Detect which cell encompasses the target text, then output its (X, Y) center coordinate. 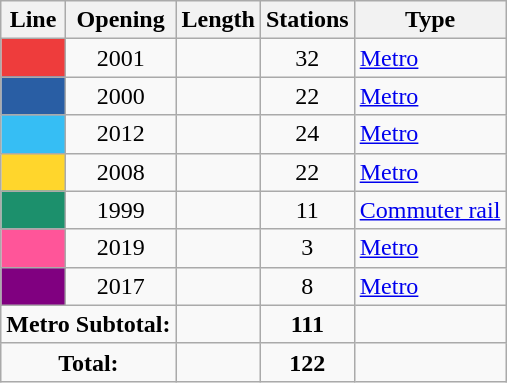
24 (307, 134)
2000 (120, 96)
122 (307, 362)
32 (307, 58)
2019 (120, 248)
11 (307, 210)
1999 (120, 210)
Stations (307, 20)
111 (307, 324)
3 (307, 248)
2012 (120, 134)
2001 (120, 58)
Length (218, 20)
Opening (120, 20)
8 (307, 286)
2008 (120, 172)
Type (430, 20)
2017 (120, 286)
Total: (88, 362)
Metro Subtotal: (88, 324)
Line (34, 20)
Commuter rail (430, 210)
